Detect which cell encompasses the target text, then output its [x, y] center coordinate. 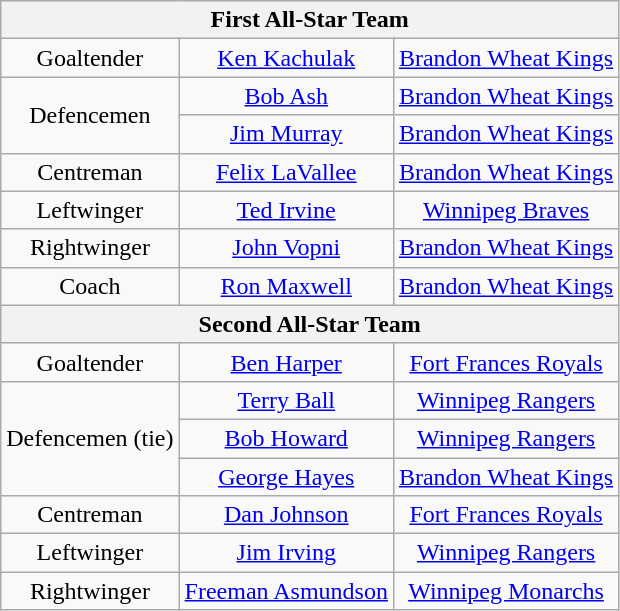
George Hayes [286, 477]
Ted Irvine [286, 210]
Felix LaVallee [286, 172]
Jim Murray [286, 134]
Coach [90, 286]
Ron Maxwell [286, 286]
Winnipeg Braves [506, 210]
Second All-Star Team [310, 324]
Dan Johnson [286, 515]
John Vopni [286, 248]
Jim Irving [286, 553]
Ken Kachulak [286, 58]
Ben Harper [286, 362]
Defencemen [90, 115]
Bob Ash [286, 96]
Terry Ball [286, 400]
Bob Howard [286, 438]
Winnipeg Monarchs [506, 591]
Freeman Asmundson [286, 591]
Defencemen (tie) [90, 438]
First All-Star Team [310, 20]
